Capture the cell that displays the provided text and extract its (X, Y) central coordinate. 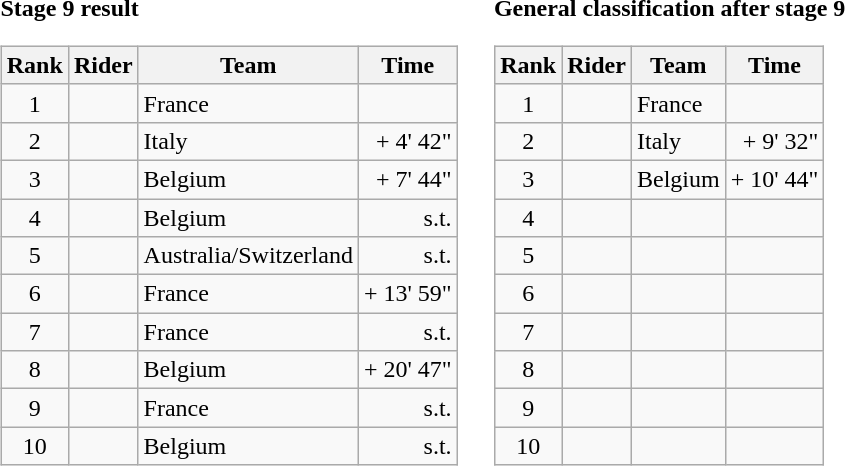
+ 9' 32" (774, 141)
+ 4' 42" (408, 141)
+ 7' 44" (408, 179)
+ 20' 47" (408, 370)
Australia/Switzerland (248, 256)
+ 10' 44" (774, 179)
+ 13' 59" (408, 294)
